For the text-containing cell, return its midpoint in (x, y) coordinate format. 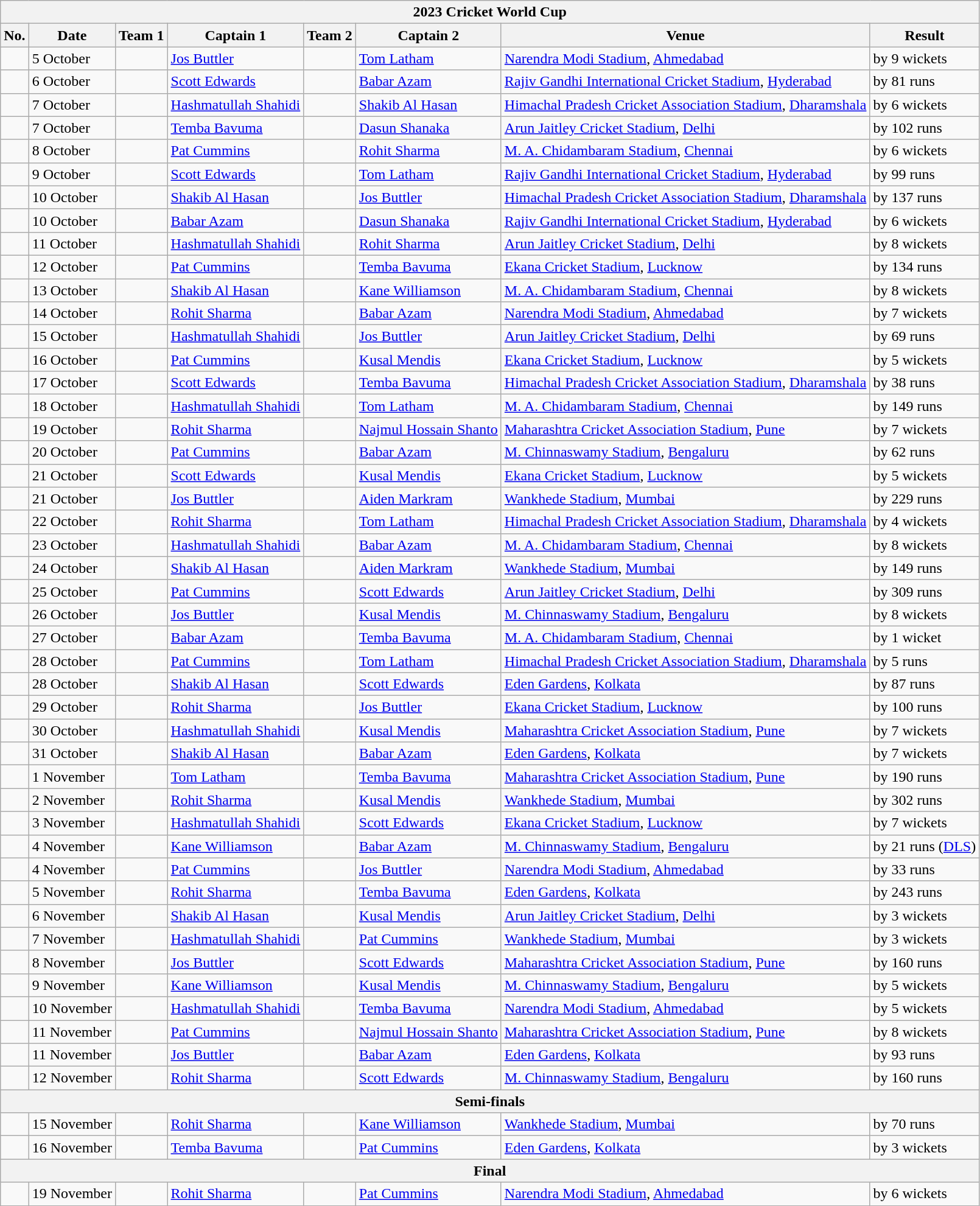
25 October (72, 591)
20 October (72, 452)
by 190 runs (925, 777)
10 November (72, 1008)
3 November (72, 823)
Captain 1 (236, 35)
22 October (72, 522)
by 93 runs (925, 1055)
19 October (72, 429)
by 309 runs (925, 591)
17 October (72, 383)
5 October (72, 58)
by 137 runs (925, 197)
14 October (72, 314)
18 October (72, 406)
19 November (72, 1194)
13 October (72, 290)
Date (72, 35)
7 November (72, 939)
by 1 wicket (925, 637)
1 November (72, 777)
27 October (72, 637)
5 November (72, 892)
6 October (72, 82)
12 October (72, 267)
8 October (72, 151)
Captain 2 (429, 35)
by 38 runs (925, 383)
by 87 runs (925, 684)
Venue (685, 35)
by 70 runs (925, 1124)
by 81 runs (925, 82)
by 229 runs (925, 499)
26 October (72, 614)
11 October (72, 244)
Team 1 (142, 35)
23 October (72, 545)
16 October (72, 360)
Semi-finals (490, 1101)
12 November (72, 1078)
2023 Cricket World Cup (490, 12)
2 November (72, 800)
15 October (72, 337)
9 October (72, 174)
by 102 runs (925, 128)
by 21 runs (DLS) (925, 846)
30 October (72, 731)
by 100 runs (925, 707)
by 243 runs (925, 892)
24 October (72, 568)
by 4 wickets (925, 522)
29 October (72, 707)
Result (925, 35)
by 69 runs (925, 337)
by 33 runs (925, 869)
by 302 runs (925, 800)
Final (490, 1171)
6 November (72, 916)
16 November (72, 1148)
by 134 runs (925, 267)
31 October (72, 754)
8 November (72, 962)
Team 2 (330, 35)
15 November (72, 1124)
by 99 runs (925, 174)
No. (15, 35)
9 November (72, 985)
by 62 runs (925, 452)
by 9 wickets (925, 58)
by 5 runs (925, 661)
